Determine the (x, y) coordinate at the center of the cell enclosing the given text.  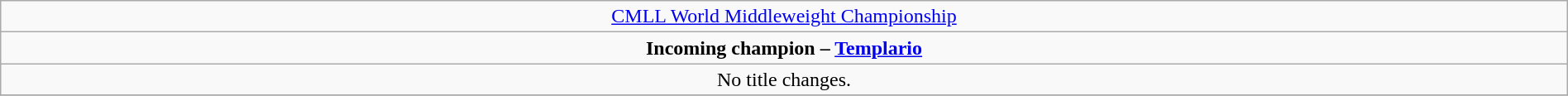
No title changes. (784, 79)
CMLL World Middleweight Championship (784, 17)
Incoming champion – Templario (784, 48)
